Search for the cell housing the specified text and yield its [X, Y] center coordinate. 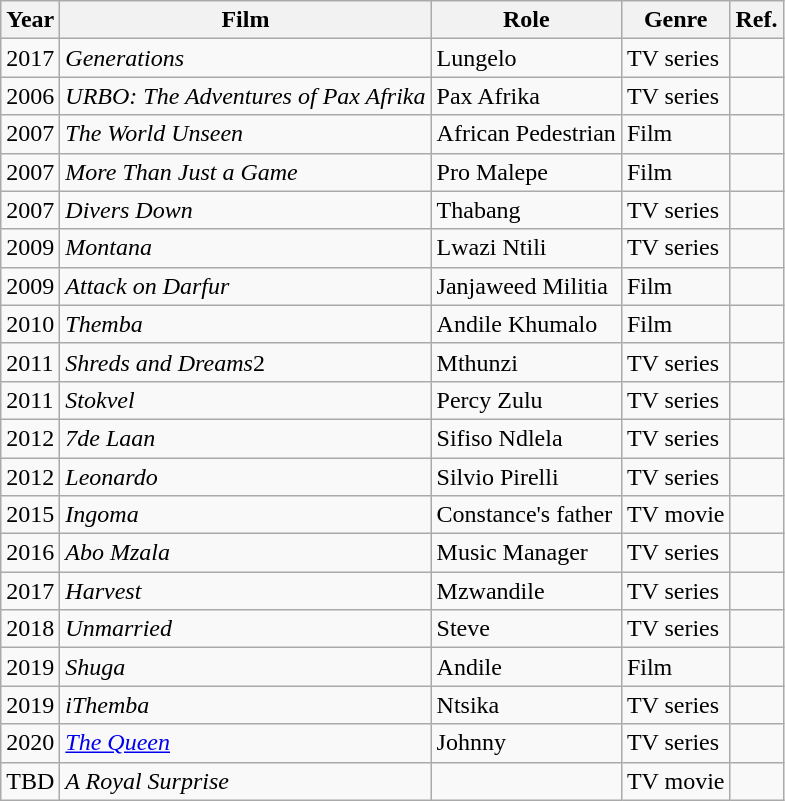
Thabang [526, 210]
Music Manager [526, 553]
The Queen [246, 743]
Janjaweed Militia [526, 286]
Ref. [756, 20]
Unmarried [246, 629]
Pax Afrika [526, 96]
Shreds and Dreams2 [246, 362]
Silvio Pirelli [526, 477]
Generations [246, 58]
Genre [676, 20]
Attack on Darfur [246, 286]
Ntsika [526, 705]
Lungelo [526, 58]
Harvest [246, 591]
More Than Just a Game [246, 172]
Leonardo [246, 477]
Constance's father [526, 515]
Role [526, 20]
Andile [526, 667]
Mzwandile [526, 591]
2018 [30, 629]
Pro Malepe [526, 172]
African Pedestrian [526, 134]
The World Unseen [246, 134]
Steve [526, 629]
Year [30, 20]
Johnny [526, 743]
A Royal Surprise [246, 781]
TBD [30, 781]
Lwazi Ntili [526, 248]
Andile Khumalo [526, 324]
iThemba [246, 705]
Percy Zulu [526, 400]
Divers Down [246, 210]
7de Laan [246, 438]
2015 [30, 515]
Stokvel [246, 400]
URBO: The Adventures of Pax Afrika [246, 96]
2006 [30, 96]
2010 [30, 324]
Ingoma [246, 515]
Abo Mzala [246, 553]
Themba [246, 324]
2020 [30, 743]
2016 [30, 553]
Shuga [246, 667]
Sifiso Ndlela [526, 438]
Mthunzi [526, 362]
Montana [246, 248]
